Extract the (x, y) coordinate from the center of the cell holding the provided text.  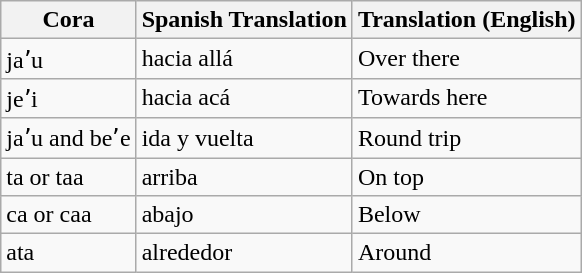
jaʼu (68, 59)
Translation (English) (466, 20)
ca or caa (68, 215)
jeʼi (68, 98)
Spanish Translation (244, 20)
ida y vuelta (244, 138)
alrededor (244, 253)
Towards here (466, 98)
Round trip (466, 138)
abajo (244, 215)
On top (466, 177)
Below (466, 215)
ta or taa (68, 177)
hacia acá (244, 98)
ata (68, 253)
hacia allá (244, 59)
Over there (466, 59)
arriba (244, 177)
Around (466, 253)
Cora (68, 20)
jaʼu and beʼe (68, 138)
